Identify which cell holds the provided text, then report its (X, Y) central coordinate. 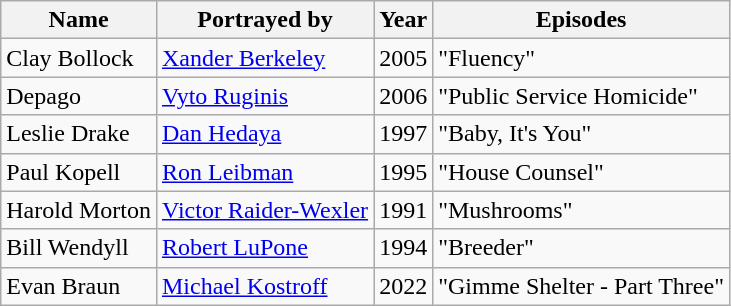
Episodes (582, 20)
"Mushrooms" (582, 210)
Dan Hedaya (264, 134)
Ron Leibman (264, 172)
Harold Morton (79, 210)
"Public Service Homicide" (582, 96)
"House Counsel" (582, 172)
Robert LuPone (264, 248)
Leslie Drake (79, 134)
Xander Berkeley (264, 58)
1994 (404, 248)
1991 (404, 210)
Name (79, 20)
1997 (404, 134)
Bill Wendyll (79, 248)
Michael Kostroff (264, 286)
Portrayed by (264, 20)
Depago (79, 96)
Evan Braun (79, 286)
"Breeder" (582, 248)
"Baby, It's You" (582, 134)
"Fluency" (582, 58)
Victor Raider-Wexler (264, 210)
Clay Bollock (79, 58)
Vyto Ruginis (264, 96)
1995 (404, 172)
2022 (404, 286)
Paul Kopell (79, 172)
2006 (404, 96)
"Gimme Shelter - Part Three" (582, 286)
Year (404, 20)
2005 (404, 58)
